Return [x, y] of the center of cell containing provided text 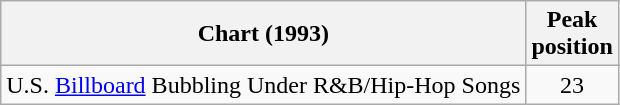
Peakposition [572, 34]
U.S. Billboard Bubbling Under R&B/Hip-Hop Songs [264, 85]
23 [572, 85]
Chart (1993) [264, 34]
